Detect which cell encompasses the target text, then output its [X, Y] center coordinate. 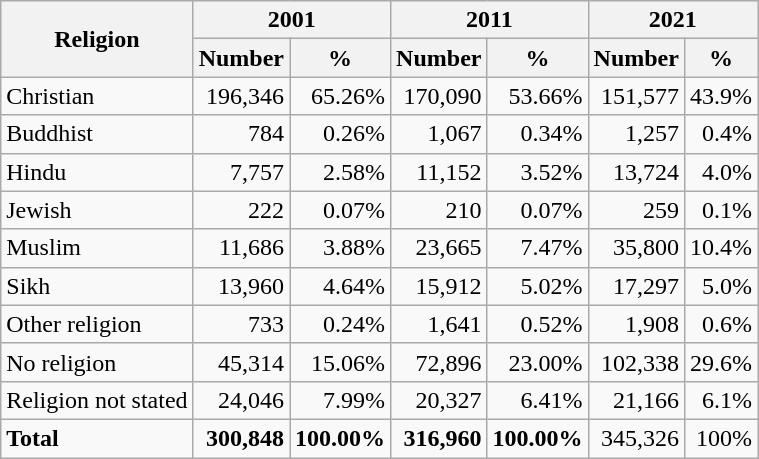
53.66% [538, 96]
11,152 [439, 172]
0.24% [340, 324]
23.00% [538, 362]
0.52% [538, 324]
4.0% [720, 172]
17,297 [636, 286]
7,757 [241, 172]
0.26% [340, 134]
29.6% [720, 362]
Religion [97, 39]
Total [97, 438]
72,896 [439, 362]
5.0% [720, 286]
210 [439, 210]
102,338 [636, 362]
2.58% [340, 172]
Muslim [97, 248]
6.1% [720, 400]
3.52% [538, 172]
0.4% [720, 134]
1,641 [439, 324]
Christian [97, 96]
151,577 [636, 96]
13,960 [241, 286]
0.34% [538, 134]
300,848 [241, 438]
3.88% [340, 248]
20,327 [439, 400]
Jewish [97, 210]
21,166 [636, 400]
24,046 [241, 400]
196,346 [241, 96]
45,314 [241, 362]
Other religion [97, 324]
15.06% [340, 362]
2001 [292, 20]
11,686 [241, 248]
13,724 [636, 172]
10.4% [720, 248]
Sikh [97, 286]
222 [241, 210]
No religion [97, 362]
0.1% [720, 210]
170,090 [439, 96]
7.99% [340, 400]
15,912 [439, 286]
Religion not stated [97, 400]
1,908 [636, 324]
6.41% [538, 400]
Hindu [97, 172]
23,665 [439, 248]
Buddhist [97, 134]
100% [720, 438]
43.9% [720, 96]
65.26% [340, 96]
35,800 [636, 248]
1,257 [636, 134]
1,067 [439, 134]
733 [241, 324]
4.64% [340, 286]
0.6% [720, 324]
7.47% [538, 248]
345,326 [636, 438]
259 [636, 210]
2011 [490, 20]
784 [241, 134]
2021 [672, 20]
5.02% [538, 286]
316,960 [439, 438]
